Detect which cell encompasses the target text, then output its (x, y) center coordinate. 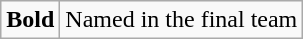
Bold (30, 20)
Named in the final team (182, 20)
